Locate the cell with the specified text and output its [x, y] center coordinate. 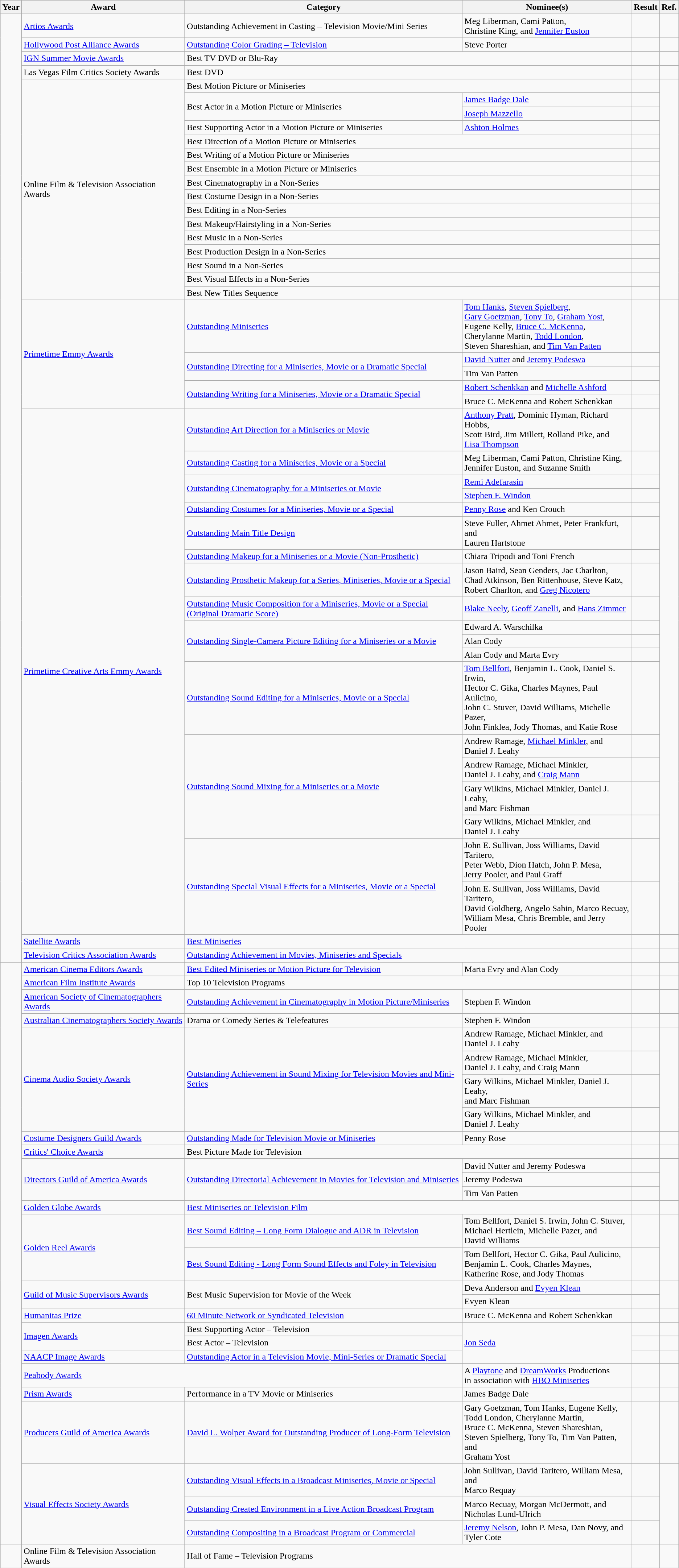
Penny Rose [547, 1138]
Outstanding Actor in a Television Movie, Mini-Series or Dramatic Special [324, 1357]
Best Costume Design in a Non-Series [408, 196]
Performance in a TV Movie or Miniseries [324, 1394]
Producers Guild of America Awards [103, 1432]
Remi Adefarasin [547, 482]
Chiara Tripodi and Toni French [547, 557]
Satellite Awards [103, 942]
Primetime Creative Arts Emmy Awards [103, 671]
Outstanding Prosthetic Makeup for a Series, Miniseries, Movie or a Special [324, 580]
Cinema Audio Society Awards [103, 1079]
Best Cinematography in a Non-Series [408, 182]
Tom Bellfort, Daniel S. Irwin, John C. Stuver, Michael Hertlein, Michelle Pazer, and David Williams [547, 1231]
Nominee(s) [547, 7]
A Playtone and DreamWorks Productions in association with HBO Miniseries [547, 1375]
Jason Baird, Sean Genders, Jac Charlton, Chad Atkinson, Ben Rittenhouse, Steve Katz, Robert Charlton, and Greg Nicotero [547, 580]
Award [103, 7]
Best Motion Picture or Miniseries [408, 86]
Best Production Design in a Non-Series [408, 252]
NAACP Image Awards [103, 1357]
Critics' Choice Awards [103, 1152]
American Society of Cinematographers Awards [103, 1001]
Humanitas Prize [103, 1315]
Blake Neely, Geoff Zanelli, and Hans Zimmer [547, 608]
Best Writing of a Motion Picture or Miniseries [408, 155]
Best Supporting Actor – Television [324, 1329]
Peabody Awards [242, 1375]
Marta Evry and Alan Cody [547, 969]
Outstanding Makeup for a Miniseries or a Movie (Non-Prosthetic) [324, 557]
Edward A. Warschilka [547, 627]
Television Critics Association Awards [103, 955]
Jeremy Nelson, John P. Mesa, Dan Novy, and Tyler Cote [547, 1532]
American Film Institute Awards [103, 983]
Robert Schenkkan and Michelle Ashford [547, 387]
Tom Bellfort, Hector C. Gika, Paul Aulicino, Benjamin L. Cook, Charles Maynes, Katherine Rose, and Jody Thomas [547, 1264]
Steve Porter [547, 45]
Outstanding Miniseries [324, 326]
Outstanding Achievement in Movies, Miniseries and Specials [408, 955]
Best Actor in a Motion Picture or Miniseries [324, 107]
Golden Globe Awards [103, 1207]
Outstanding Achievement in Cinematography in Motion Picture/Miniseries [324, 1001]
Best Sound Editing – Long Form Dialogue and ADR in Television [324, 1231]
Meg Liberman, Cami Patton, Christine King, Jennifer Euston, and Suzanne Smith [547, 463]
Ashton Holmes [547, 127]
Outstanding Directorial Achievement in Movies for Television and Miniseries [324, 1179]
Outstanding Cinematography for a Miniseries or Movie [324, 489]
Primetime Emmy Awards [103, 354]
Outstanding Art Direction for a Miniseries or Movie [324, 429]
Best Miniseries [408, 942]
Best Actor – Television [324, 1343]
Alan Cody and Marta Evry [547, 655]
Deva Anderson and Evyen Klean [547, 1288]
Outstanding Music Composition for a Miniseries, Movie or a Special (Original Dramatic Score) [324, 608]
Costume Designers Guild Awards [103, 1138]
Best Visual Effects in a Non-Series [408, 279]
Best Edited Miniseries or Motion Picture for Television [324, 969]
Outstanding Directing for a Miniseries, Movie or a Dramatic Special [324, 367]
Best Ensemble in a Motion Picture or Miniseries [408, 169]
Anthony Pratt, Dominic Hyman, Richard Hobbs, Scott Bird, Jim Millett, Rolland Pike, and Lisa Thompson [547, 429]
John E. Sullivan, Joss Williams, David Taritero, David Goldberg, Angelo Sahin, Marco Recuay, William Mesa, Chris Bremble, and Jerry Pooler [547, 908]
Category [324, 7]
Drama or Comedy Series & Telefeatures [324, 1020]
Imagen Awards [103, 1336]
Prism Awards [103, 1394]
Year [11, 7]
IGN Summer Movie Awards [103, 58]
Outstanding Achievement in Sound Mixing for Television Movies and Mini-Series [324, 1079]
Best Picture Made for Television [408, 1152]
Australian Cinematographers Society Awards [103, 1020]
Directors Guild of America Awards [103, 1179]
American Cinema Editors Awards [103, 969]
Outstanding Sound Editing for a Miniseries, Movie or a Special [324, 698]
Outstanding Achievement in Casting – Television Movie/Mini Series [324, 26]
Steve Fuller, Ahmet Ahmet, Peter Frankfurt, and Lauren Hartstone [547, 533]
Outstanding Special Visual Effects for a Miniseries, Movie or a Special [324, 886]
Outstanding Costumes for a Miniseries, Movie or a Special [324, 509]
Evyen Klean [547, 1302]
Best Supporting Actor in a Motion Picture or Miniseries [324, 127]
John Sullivan, David Taritero, William Mesa, and Marco Requay [547, 1480]
Outstanding Writing for a Miniseries, Movie or a Dramatic Special [324, 394]
Best Editing in a Non-Series [408, 210]
Best Direction of a Motion Picture or Miniseries [408, 141]
Best DVD [408, 72]
Jon Seda [547, 1343]
Ref. [669, 7]
Hollywood Post Alliance Awards [103, 45]
Artios Awards [103, 26]
Best Makeup/Hairstyling in a Non-Series [408, 224]
David L. Wolper Award for Outstanding Producer of Long-Form Television [324, 1432]
Best Miniseries or Television Film [408, 1207]
Outstanding Main Title Design [324, 533]
Outstanding Created Environment in a Live Action Broadcast Program [324, 1509]
Best Sound Editing - Long Form Sound Effects and Foley in Television [324, 1264]
Golden Reel Awards [103, 1248]
Joseph Mazzello [547, 113]
Outstanding Sound Mixing for a Miniseries or a Movie [324, 786]
Top 10 Television Programs [408, 983]
Hall of Fame – Television Programs [408, 1556]
Meg Liberman, Cami Patton, Christine King, and Jennifer Euston [547, 26]
John E. Sullivan, Joss Williams, David Taritero, Peter Webb, Dion Hatch, John P. Mesa, Jerry Pooler, and Paul Graff [547, 860]
Best Sound in a Non-Series [408, 265]
Marco Recuay, Morgan McDermott, and Nicholas Lund-Ulrich [547, 1509]
Las Vegas Film Critics Society Awards [103, 72]
Penny Rose and Ken Crouch [547, 509]
Visual Effects Society Awards [103, 1504]
Jeremy Podeswa [547, 1179]
Best Music Supervision for Movie of the Week [324, 1295]
Outstanding Color Grading – Television [324, 45]
60 Minute Network or Syndicated Television [324, 1315]
Alan Cody [547, 641]
Result [646, 7]
Best TV DVD or Blu-Ray [408, 58]
Outstanding Compositing in a Broadcast Program or Commercial [324, 1532]
Outstanding Made for Television Movie or Miniseries [324, 1138]
Outstanding Casting for a Miniseries, Movie or a Special [324, 463]
Outstanding Single-Camera Picture Editing for a Miniseries or a Movie [324, 641]
Best New Titles Sequence [408, 293]
Best Music in a Non-Series [408, 238]
Guild of Music Supervisors Awards [103, 1295]
Outstanding Visual Effects in a Broadcast Miniseries, Movie or Special [324, 1480]
